Scan for the cell matching the given text and deliver its (X, Y) coordinate at center. 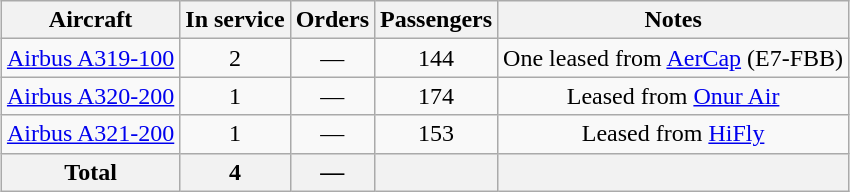
4 (235, 172)
Orders (332, 20)
153 (436, 134)
2 (235, 58)
Passengers (436, 20)
144 (436, 58)
Airbus A320-200 (90, 96)
Leased from HiFly (674, 134)
174 (436, 96)
One leased from AerCap (E7-FBB) (674, 58)
Total (90, 172)
Aircraft (90, 20)
Airbus A321-200 (90, 134)
Airbus A319-100 (90, 58)
In service (235, 20)
Notes (674, 20)
Leased from Onur Air (674, 96)
